Identify which cell holds the provided text, then report its [x, y] central coordinate. 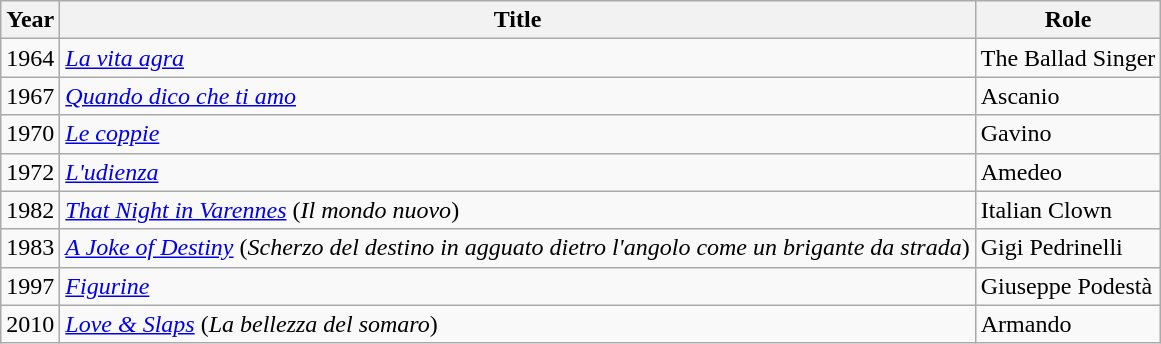
Giuseppe Podestà [1068, 286]
Ascanio [1068, 96]
La vita agra [518, 58]
1983 [30, 248]
1997 [30, 286]
A Joke of Destiny (Scherzo del destino in agguato dietro l'angolo come un brigante da strada) [518, 248]
Gigi Pedrinelli [1068, 248]
Love & Slaps (La bellezza del somaro) [518, 324]
Quando dico che ti amo [518, 96]
Italian Clown [1068, 210]
Le coppie [518, 134]
Year [30, 20]
That Night in Varennes (Il mondo nuovo) [518, 210]
Gavino [1068, 134]
Amedeo [1068, 172]
L'udienza [518, 172]
1970 [30, 134]
1967 [30, 96]
The Ballad Singer [1068, 58]
Figurine [518, 286]
1964 [30, 58]
Role [1068, 20]
2010 [30, 324]
Armando [1068, 324]
Title [518, 20]
1972 [30, 172]
1982 [30, 210]
